Capture the cell that displays the provided text and extract its [x, y] central coordinate. 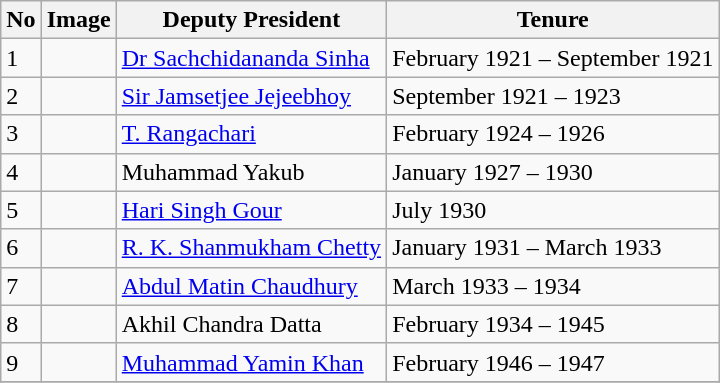
8 [21, 324]
February 1934 – 1945 [553, 324]
February 1921 – September 1921 [553, 58]
9 [21, 362]
Dr Sachchidananda Sinha [251, 58]
Muhammad Yamin Khan [251, 362]
January 1927 – 1930 [553, 172]
Image [78, 20]
July 1930 [553, 210]
Sir Jamsetjee Jejeebhoy [251, 96]
No [21, 20]
February 1924 – 1926 [553, 134]
Akhil Chandra Datta [251, 324]
Hari Singh Gour [251, 210]
T. Rangachari [251, 134]
R. K. Shanmukham Chetty [251, 248]
February 1946 – 1947 [553, 362]
Muhammad Yakub [251, 172]
Tenure [553, 20]
Deputy President [251, 20]
6 [21, 248]
January 1931 – March 1933 [553, 248]
4 [21, 172]
3 [21, 134]
1 [21, 58]
7 [21, 286]
March 1933 – 1934 [553, 286]
Abdul Matin Chaudhury [251, 286]
2 [21, 96]
5 [21, 210]
September 1921 – 1923 [553, 96]
